Pinpoint the cell where the given text exists, returning its (X, Y) midpoint coordinate. 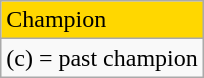
Champion (102, 20)
(c) = past champion (102, 58)
